Capture the cell that displays the provided text and extract its [X, Y] central coordinate. 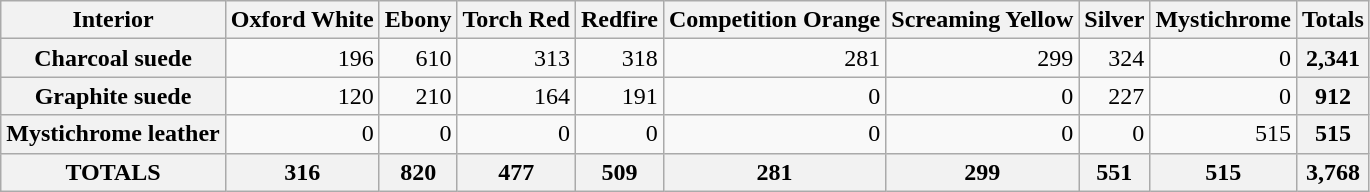
912 [1332, 96]
610 [418, 58]
2,341 [1332, 58]
Mystichrome [1224, 20]
Oxford White [302, 20]
191 [619, 96]
210 [418, 96]
Interior [114, 20]
820 [418, 172]
TOTALS [114, 172]
3,768 [1332, 172]
324 [1114, 58]
196 [302, 58]
164 [516, 96]
Charcoal suede [114, 58]
120 [302, 96]
509 [619, 172]
Screaming Yellow [982, 20]
318 [619, 58]
Redfire [619, 20]
Totals [1332, 20]
316 [302, 172]
Mystichrome leather [114, 134]
Silver [1114, 20]
Torch Red [516, 20]
551 [1114, 172]
477 [516, 172]
Competition Orange [774, 20]
313 [516, 58]
227 [1114, 96]
Graphite suede [114, 96]
Ebony [418, 20]
